From the cell containing the given text, extract its center point as (X, Y) coordinate. 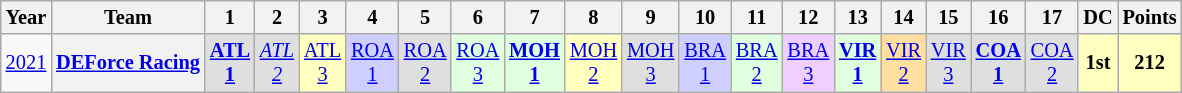
ROA1 (372, 63)
5 (426, 17)
COA2 (1052, 63)
COA1 (998, 63)
15 (948, 17)
14 (904, 17)
MOH2 (594, 63)
8 (594, 17)
ATL3 (322, 63)
1 (230, 17)
ATL1 (230, 63)
ROA3 (478, 63)
3 (322, 17)
BRA3 (809, 63)
DEForce Racing (128, 63)
Points (1150, 17)
ROA2 (426, 63)
Team (128, 17)
6 (478, 17)
4 (372, 17)
BRA2 (757, 63)
2 (277, 17)
ATL2 (277, 63)
Year (26, 17)
212 (1150, 63)
DC (1098, 17)
12 (809, 17)
16 (998, 17)
17 (1052, 17)
10 (705, 17)
MOH1 (534, 63)
VIR3 (948, 63)
VIR1 (858, 63)
VIR2 (904, 63)
11 (757, 17)
13 (858, 17)
2021 (26, 63)
7 (534, 17)
9 (650, 17)
1st (1098, 63)
MOH3 (650, 63)
BRA1 (705, 63)
